Provide the [x, y] coordinate of the cell's center where the given text is located.  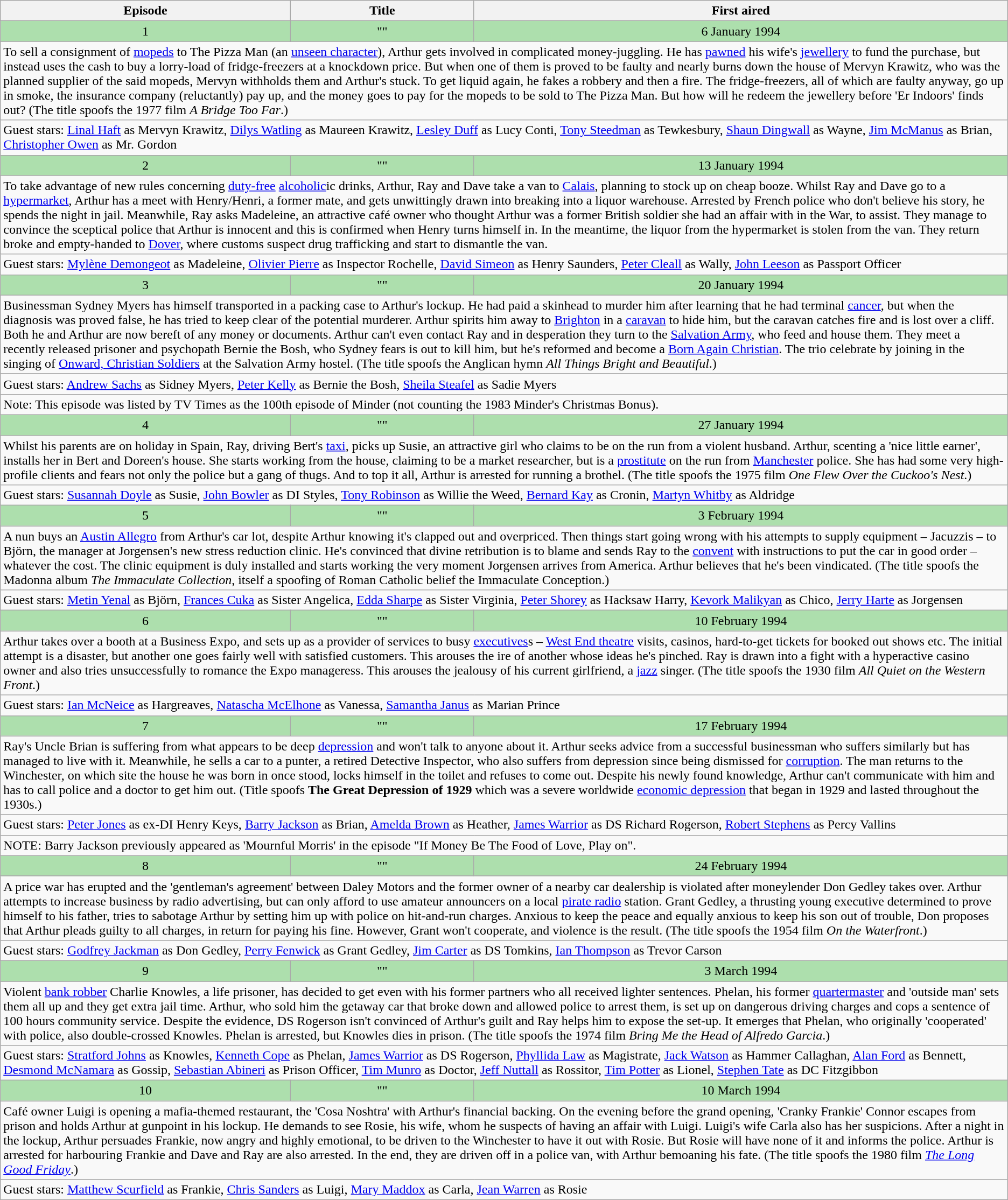
2 [145, 165]
27 January 1994 [741, 425]
6 January 1994 [741, 31]
Guest stars: Godfrey Jackman as Don Gedley, Perry Fenwick as Grant Gedley, Jim Carter as DS Tomkins, Ian Thompson as Trevor Carson [504, 950]
NOTE: Barry Jackson previously appeared as 'Mournful Morris' in the episode "If Money Be The Food of Love, Play on". [504, 845]
20 January 1994 [741, 285]
6 [145, 621]
24 February 1994 [741, 866]
10 March 1994 [741, 1091]
7 [145, 726]
3 March 1994 [741, 971]
4 [145, 425]
Guest stars: Ian McNeice as Hargreaves, Natascha McElhone as Vanessa, Samantha Janus as Marian Prince [504, 705]
10 [145, 1091]
Guest stars: Andrew Sachs as Sidney Myers, Peter Kelly as Bernie the Bosh, Sheila Steafel as Sadie Myers [504, 384]
9 [145, 971]
Title [382, 11]
1 [145, 31]
Guest stars: Susannah Doyle as Susie, John Bowler as DI Styles, Tony Robinson as Willie the Weed, Bernard Kay as Cronin, Martyn Whitby as Aldridge [504, 495]
Episode [145, 11]
13 January 1994 [741, 165]
17 February 1994 [741, 726]
8 [145, 866]
3 February 1994 [741, 516]
3 [145, 285]
10 February 1994 [741, 621]
Guest stars: Matthew Scurfield as Frankie, Chris Sanders as Luigi, Mary Maddox as Carla, Jean Warren as Rosie [504, 1190]
5 [145, 516]
First aired [741, 11]
Note: This episode was listed by TV Times as the 100th episode of Minder (not counting the 1983 Minder's Christmas Bonus). [504, 404]
